Detect which cell encompasses the target text, then output its [X, Y] center coordinate. 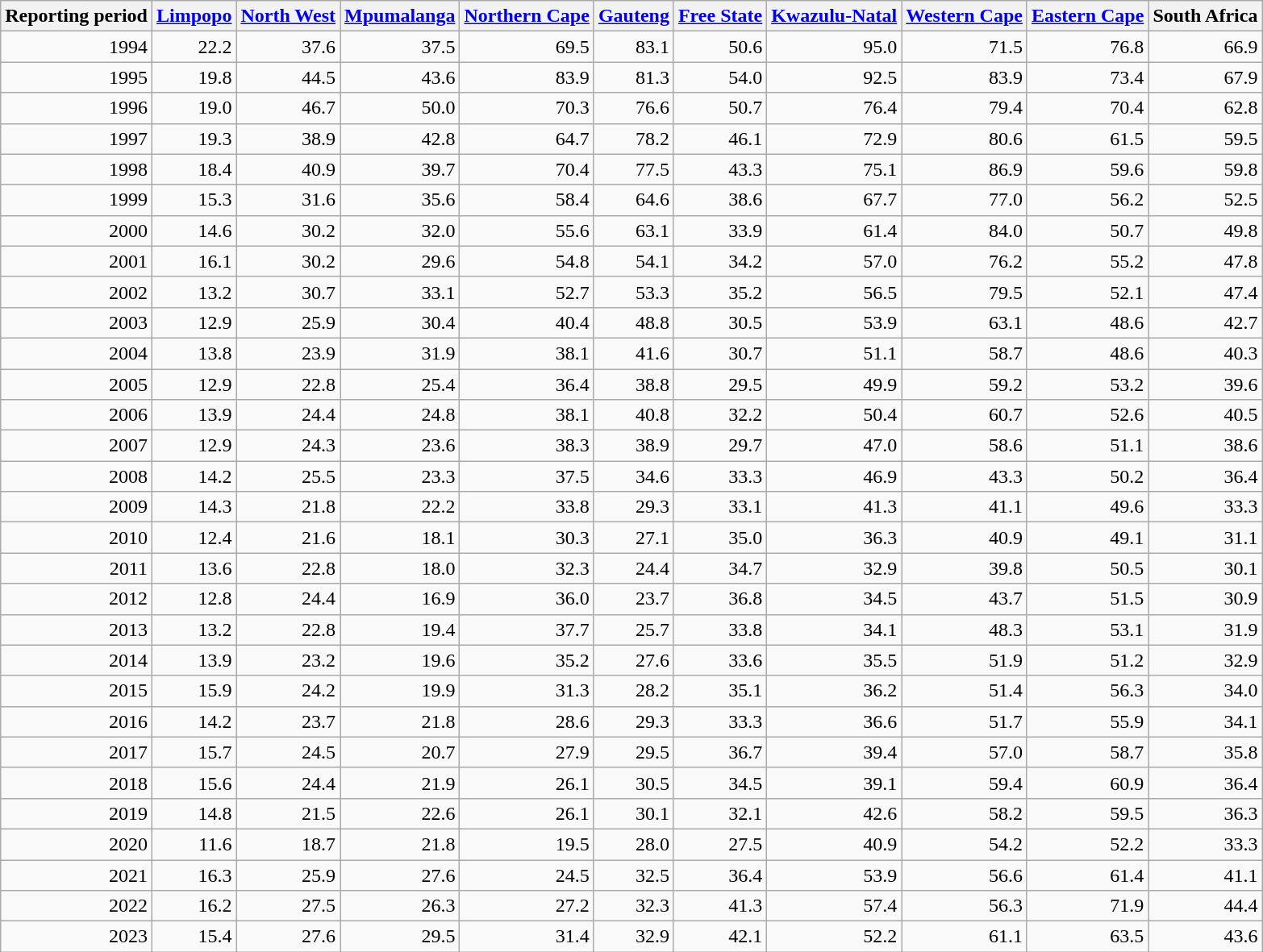
48.3 [965, 630]
2015 [77, 691]
36.0 [527, 599]
51.2 [1087, 660]
2008 [77, 476]
63.5 [1087, 937]
30.9 [1205, 599]
36.6 [834, 721]
33.9 [719, 231]
76.6 [634, 108]
14.6 [194, 231]
39.4 [834, 752]
49.8 [1205, 231]
Free State [719, 16]
12.8 [194, 599]
15.7 [194, 752]
24.8 [400, 415]
2010 [77, 538]
34.7 [719, 568]
47.0 [834, 446]
71.9 [1087, 906]
64.6 [634, 200]
43.7 [965, 599]
38.8 [634, 385]
42.1 [719, 937]
53.3 [634, 292]
27.1 [634, 538]
Eastern Cape [1087, 16]
18.0 [400, 568]
58.2 [965, 813]
84.0 [965, 231]
2020 [77, 844]
40.8 [634, 415]
53.2 [1087, 385]
11.6 [194, 844]
36.7 [719, 752]
59.2 [965, 385]
32.2 [719, 415]
2023 [77, 937]
38.3 [527, 446]
61.1 [965, 937]
39.7 [400, 169]
52.5 [1205, 200]
2019 [77, 813]
76.8 [1087, 47]
52.1 [1087, 292]
2016 [77, 721]
21.9 [400, 783]
53.1 [1087, 630]
51.9 [965, 660]
28.0 [634, 844]
2005 [77, 385]
18.7 [289, 844]
19.5 [527, 844]
Reporting period [77, 16]
47.8 [1205, 261]
Northern Cape [527, 16]
2011 [77, 568]
2007 [77, 446]
19.8 [194, 77]
76.2 [965, 261]
56.6 [965, 875]
83.1 [634, 47]
25.4 [400, 385]
14.3 [194, 507]
41.6 [634, 353]
2006 [77, 415]
73.4 [1087, 77]
52.6 [1087, 415]
Gauteng [634, 16]
32.1 [719, 813]
30.3 [527, 538]
1996 [77, 108]
15.6 [194, 783]
50.4 [834, 415]
22.6 [400, 813]
16.3 [194, 875]
31.1 [1205, 538]
North West [289, 16]
19.9 [400, 691]
19.0 [194, 108]
67.7 [834, 200]
15.3 [194, 200]
29.6 [400, 261]
36.2 [834, 691]
2009 [77, 507]
Kwazulu-Natal [834, 16]
2000 [77, 231]
2012 [77, 599]
72.9 [834, 139]
25.7 [634, 630]
50.6 [719, 47]
26.3 [400, 906]
61.5 [1087, 139]
23.3 [400, 476]
15.4 [194, 937]
2021 [77, 875]
34.2 [719, 261]
64.7 [527, 139]
35.0 [719, 538]
79.5 [965, 292]
21.5 [289, 813]
58.4 [527, 200]
51.5 [1087, 599]
56.2 [1087, 200]
16.2 [194, 906]
12.4 [194, 538]
34.6 [634, 476]
35.1 [719, 691]
29.7 [719, 446]
78.2 [634, 139]
49.9 [834, 385]
1997 [77, 139]
24.3 [289, 446]
54.8 [527, 261]
44.4 [1205, 906]
77.0 [965, 200]
Mpumalanga [400, 16]
76.4 [834, 108]
2013 [77, 630]
56.5 [834, 292]
46.1 [719, 139]
60.7 [965, 415]
34.0 [1205, 691]
52.7 [527, 292]
2004 [77, 353]
51.7 [965, 721]
24.2 [289, 691]
42.6 [834, 813]
54.2 [965, 844]
21.6 [289, 538]
16.9 [400, 599]
1998 [77, 169]
28.6 [527, 721]
1999 [77, 200]
2001 [77, 261]
44.5 [289, 77]
40.4 [527, 322]
Limpopo [194, 16]
2002 [77, 292]
19.4 [400, 630]
71.5 [965, 47]
55.9 [1087, 721]
67.9 [1205, 77]
62.8 [1205, 108]
37.6 [289, 47]
30.4 [400, 322]
79.4 [965, 108]
25.5 [289, 476]
66.9 [1205, 47]
28.2 [634, 691]
59.6 [1087, 169]
2018 [77, 783]
59.4 [965, 783]
18.1 [400, 538]
32.5 [634, 875]
50.0 [400, 108]
23.6 [400, 446]
42.7 [1205, 322]
42.8 [400, 139]
46.7 [289, 108]
55.6 [527, 231]
39.8 [965, 568]
75.1 [834, 169]
55.2 [1087, 261]
2014 [77, 660]
23.9 [289, 353]
South Africa [1205, 16]
54.1 [634, 261]
47.4 [1205, 292]
31.6 [289, 200]
36.8 [719, 599]
31.4 [527, 937]
40.5 [1205, 415]
15.9 [194, 691]
80.6 [965, 139]
69.5 [527, 47]
51.4 [965, 691]
39.6 [1205, 385]
46.9 [834, 476]
18.4 [194, 169]
50.5 [1087, 568]
58.6 [965, 446]
19.3 [194, 139]
2022 [77, 906]
59.8 [1205, 169]
16.1 [194, 261]
35.5 [834, 660]
20.7 [400, 752]
1995 [77, 77]
27.9 [527, 752]
23.2 [289, 660]
13.8 [194, 353]
33.6 [719, 660]
54.0 [719, 77]
95.0 [834, 47]
32.0 [400, 231]
86.9 [965, 169]
31.3 [527, 691]
14.8 [194, 813]
Western Cape [965, 16]
39.1 [834, 783]
19.6 [400, 660]
37.7 [527, 630]
49.6 [1087, 507]
57.4 [834, 906]
60.9 [1087, 783]
35.6 [400, 200]
13.6 [194, 568]
35.8 [1205, 752]
27.2 [527, 906]
50.2 [1087, 476]
48.8 [634, 322]
92.5 [834, 77]
1994 [77, 47]
49.1 [1087, 538]
81.3 [634, 77]
2003 [77, 322]
77.5 [634, 169]
40.3 [1205, 353]
70.3 [527, 108]
2017 [77, 752]
